Output the (x, y) coordinate of the center of the cell containing the given text.  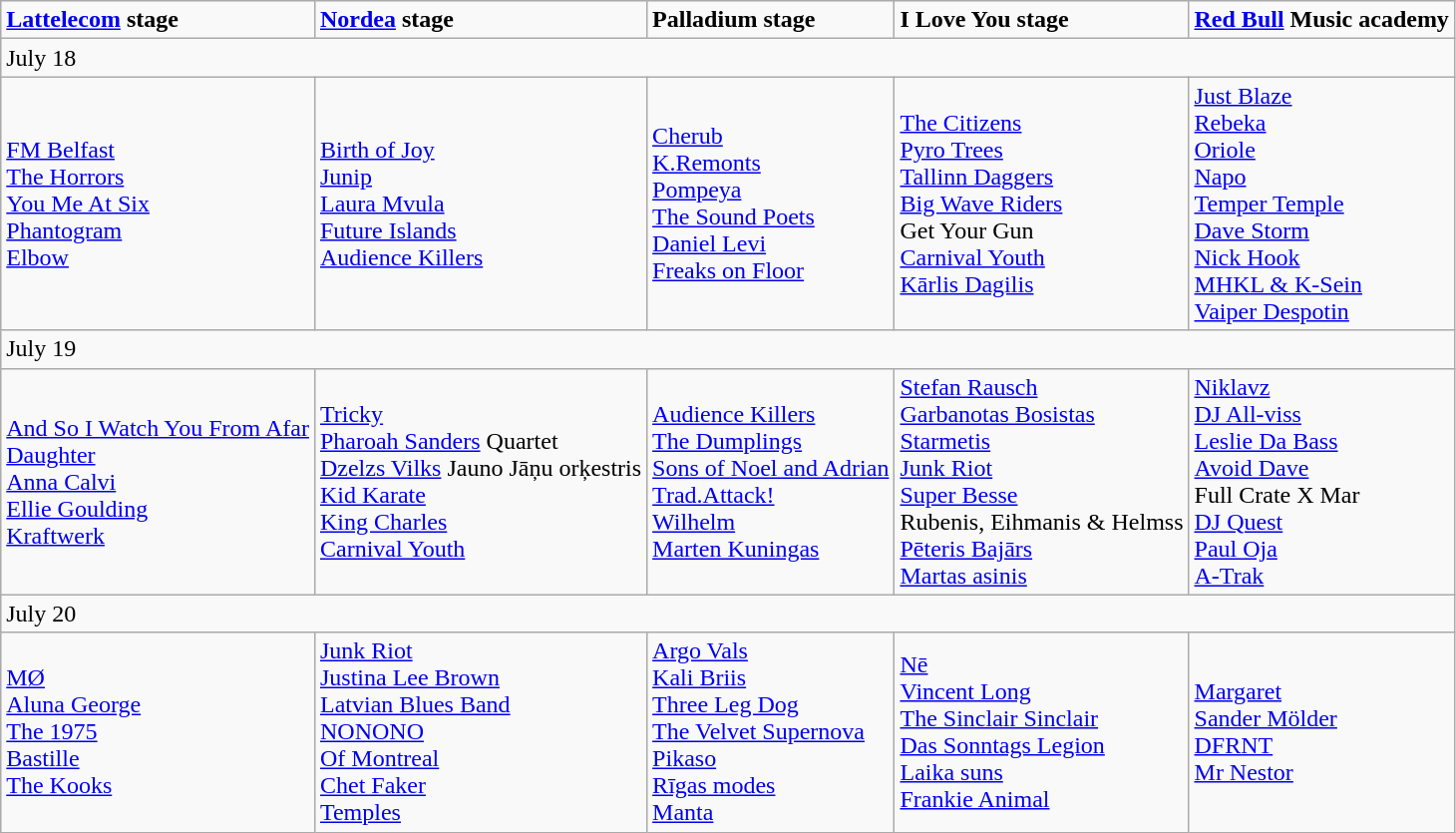
Cherub K.Remonts Pompeya The Sound Poets Daniel Levi Freaks on Floor (771, 204)
Stefan Rausch Garbanotas Bosistas Starmetis Junk Riot Super Besse Rubenis, Eihmanis & Helmss Pēteris Bajārs Martas asinis (1041, 481)
Niklavz DJ All-viss Leslie Da Bass Avoid Dave Full Crate X Mar DJ Quest Paul Oja A-Trak (1321, 481)
July 19 (728, 349)
Birth of Joy Junip Laura Mvula Future Islands Audience Killers (481, 204)
July 20 (728, 614)
Palladium stage (771, 20)
FM Belfast The Horrors You Me At Six Phantogram Elbow (158, 204)
The Citizens Pyro Trees Tallinn Daggers Big Wave Riders Get Your Gun Carnival Youth Kārlis Dagilis (1041, 204)
And So I Watch You From Afar Daughter Anna Calvi Ellie Goulding Kraftwerk (158, 481)
Just Blaze Rebeka Oriole Napo Temper Temple Dave Storm Nick Hook MHKL & K-Sein Vaiper Despotin (1321, 204)
Tricky Pharoah Sanders Quartet Dzelzs Vilks Jauno Jāņu orķestris Kid Karate King Charles Carnival Youth (481, 481)
I Love You stage (1041, 20)
Nordea stage (481, 20)
Margaret Sander Mölder DFRNT Mr Nestor (1321, 732)
Lattelecom stage (158, 20)
July 18 (728, 58)
Audience Killers The Dumplings Sons of Noel and Adrian Trad.Attack! Wilhelm Marten Kuningas (771, 481)
Red Bull Music academy (1321, 20)
Nē Vincent Long The Sinclair Sinclair Das Sonntags Legion Laika suns Frankie Animal (1041, 732)
Argo Vals Kali Briis Three Leg Dog The Velvet Supernova Pikaso Rīgas modes Manta (771, 732)
Junk Riot Justina Lee Brown Latvian Blues Band NONONO Of Montreal Chet Faker Temples (481, 732)
MØ Aluna George The 1975 Bastille The Kooks (158, 732)
